Extract the [X, Y] coordinate from the center of the cell holding the provided text.  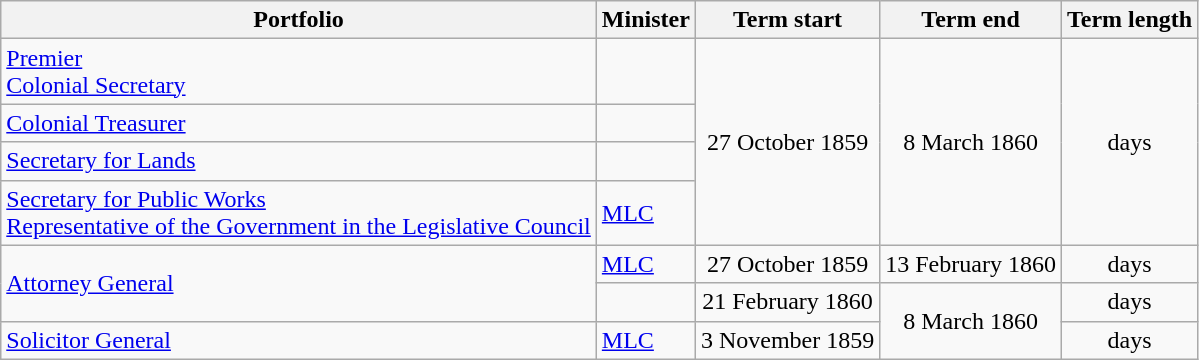
PremierColonial Secretary [299, 72]
Minister [646, 20]
21 February 1860 [787, 302]
Term end [971, 20]
Term length [1129, 20]
Colonial Treasurer [299, 123]
Secretary for Lands [299, 161]
Attorney General [299, 283]
Term start [787, 20]
Solicitor General [299, 340]
Portfolio [299, 20]
13 February 1860 [971, 264]
Secretary for Public WorksRepresentative of the Government in the Legislative Council [299, 212]
3 November 1859 [787, 340]
